Capture the cell that displays the provided text and extract its [X, Y] central coordinate. 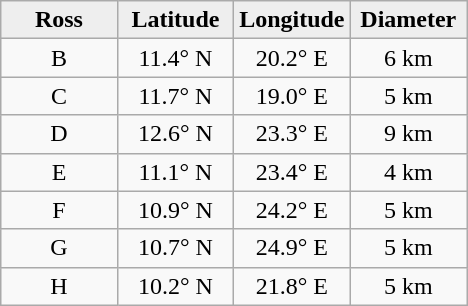
G [59, 248]
19.0° E [292, 96]
21.8° E [292, 286]
11.4° N [175, 58]
B [59, 58]
11.7° N [175, 96]
C [59, 96]
Ross [59, 20]
4 km [408, 172]
Longitude [292, 20]
Latitude [175, 20]
H [59, 286]
6 km [408, 58]
10.9° N [175, 210]
9 km [408, 134]
F [59, 210]
20.2° E [292, 58]
24.9° E [292, 248]
10.7° N [175, 248]
23.3° E [292, 134]
Diameter [408, 20]
23.4° E [292, 172]
11.1° N [175, 172]
24.2° E [292, 210]
10.2° N [175, 286]
12.6° N [175, 134]
E [59, 172]
D [59, 134]
